Find where the given text appears and provide that cell's center as (x, y) coordinate. 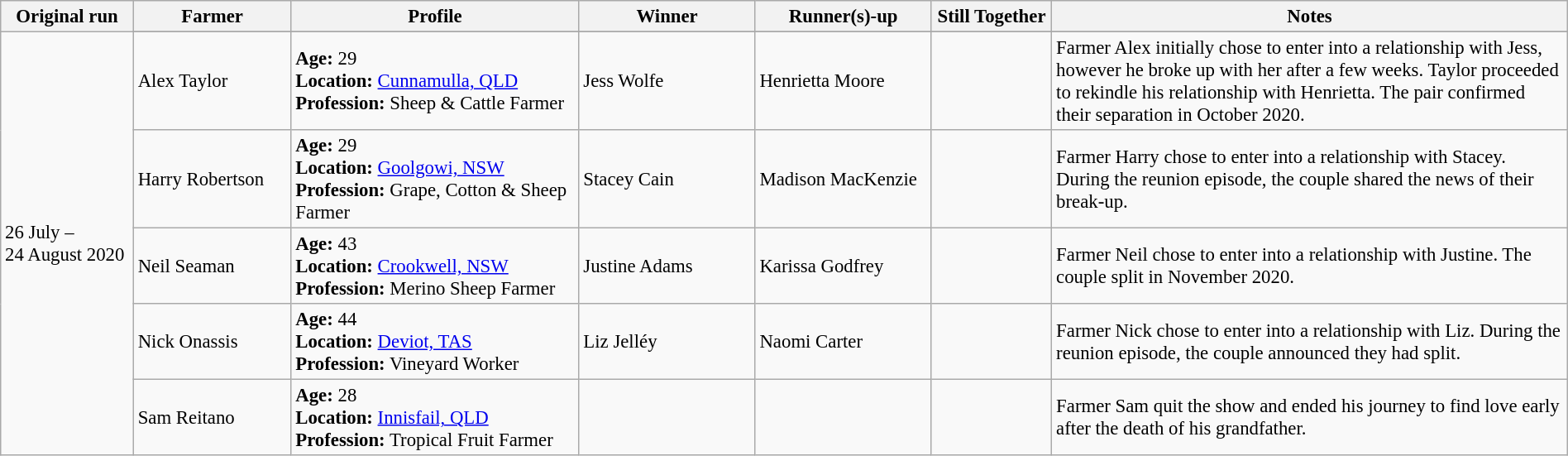
Harry Robertson (212, 179)
Jess Wolfe (667, 81)
Farmer Harry chose to enter into a relationship with Stacey. During the reunion episode, the couple shared the news of their break-up. (1310, 179)
Henrietta Moore (844, 81)
Age: 43 Location: Crookwell, NSW Profession: Merino Sheep Farmer (435, 266)
Age: 29 Location: Goolgowi, NSW Profession: Grape, Cotton & Sheep Farmer (435, 179)
26 July – 24 August 2020 (68, 244)
Winner (667, 17)
Profile (435, 17)
Stacey Cain (667, 179)
Neil Seaman (212, 266)
Farmer (212, 17)
Nick Onassis (212, 342)
Karissa Godfrey (844, 266)
Alex Taylor (212, 81)
Age: 28 Location: Innisfail, QLD Profession: Tropical Fruit Farmer (435, 418)
Runner(s)-up (844, 17)
Farmer Nick chose to enter into a relationship with Liz. During the reunion episode, the couple announced they had split. (1310, 342)
Liz Jelléy (667, 342)
Age: 44 Location: Deviot, TAS Profession: Vineyard Worker (435, 342)
Still Together (992, 17)
Sam Reitano (212, 418)
Notes (1310, 17)
Farmer Sam quit the show and ended his journey to find love early after the death of his grandfather. (1310, 418)
Farmer Neil chose to enter into a relationship with Justine. The couple split in November 2020. (1310, 266)
Age: 29 Location: Cunnamulla, QLD Profession: Sheep & Cattle Farmer (435, 81)
Naomi Carter (844, 342)
Original run (68, 17)
Madison MacKenzie (844, 179)
Justine Adams (667, 266)
